Detect which cell encompasses the target text, then output its [X, Y] center coordinate. 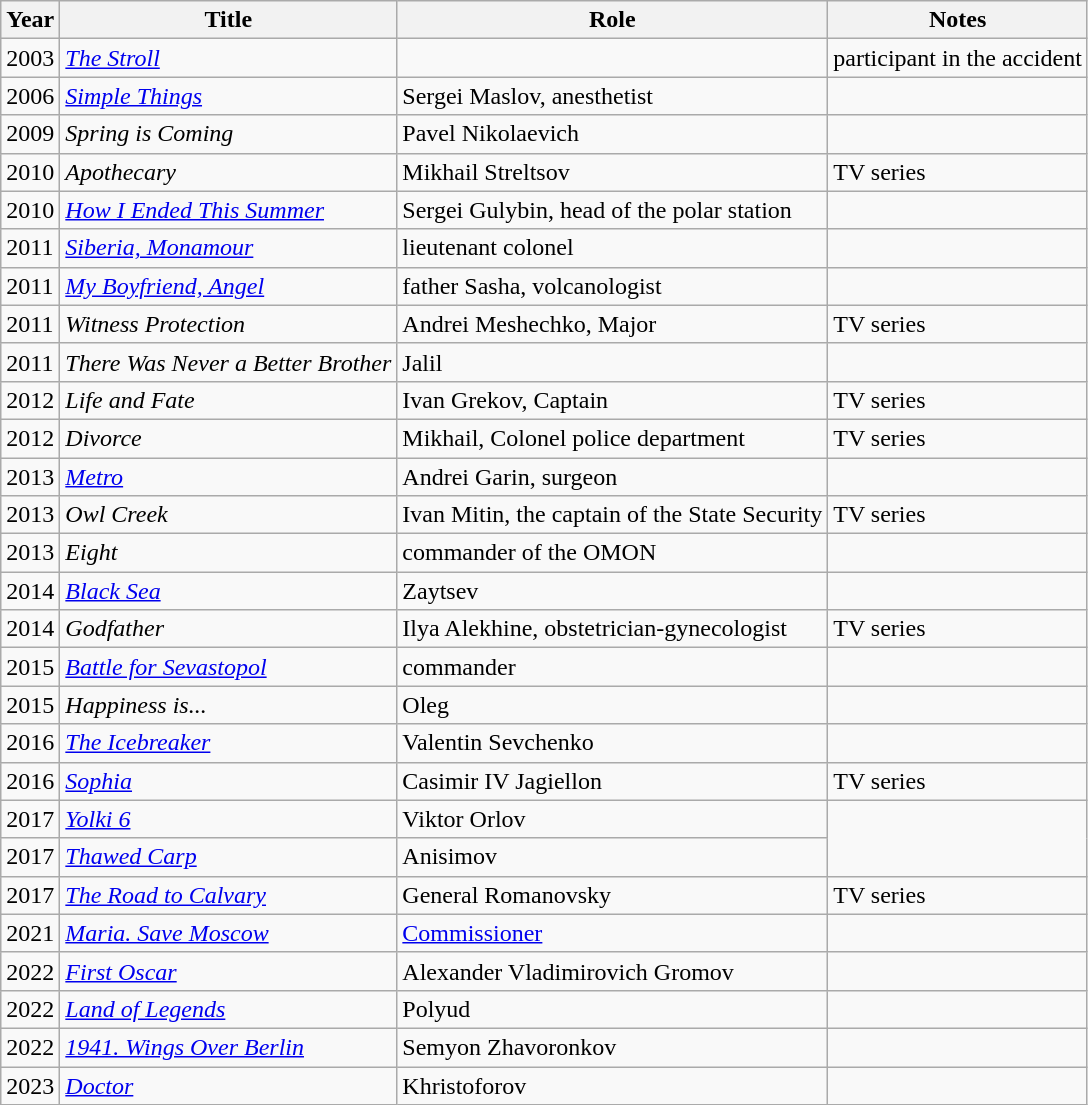
Sergei Maslov, anesthetist [612, 96]
Apothecary [228, 172]
Black Sea [228, 591]
2009 [30, 134]
The Icebreaker [228, 743]
The Stroll [228, 58]
Battle for Sevastopol [228, 667]
Alexander Vladimirovich Gromov [612, 971]
Andrei Meshechko, Major [612, 324]
father Sasha, volcanologist [612, 286]
Notes [958, 20]
Mikhail Streltsov [612, 172]
Owl Creek [228, 515]
Anisimov [612, 857]
2021 [30, 933]
Khristoforov [612, 1085]
lieutenant colonel [612, 248]
commander [612, 667]
Role [612, 20]
Eight [228, 553]
participant in the accident [958, 58]
My Boyfriend, Angel [228, 286]
Pavel Nikolaevich [612, 134]
Maria. Save Moscow [228, 933]
Commissioner [612, 933]
How I Ended This Summer [228, 210]
Year [30, 20]
Casimir IV Jagiellon [612, 781]
Ivan Grekov, Captain [612, 400]
Witness Protection [228, 324]
Land of Legends [228, 1009]
Polyud [612, 1009]
Simple Things [228, 96]
Andrei Garin, surgeon [612, 477]
2003 [30, 58]
Doctor [228, 1085]
Mikhail, Colonel police department [612, 438]
Title [228, 20]
Godfather [228, 629]
commander of the OMON [612, 553]
Happiness is... [228, 705]
Ilya Alekhine, obstetrician-gynecologist [612, 629]
Semyon Zhavoronkov [612, 1047]
1941. Wings Over Berlin [228, 1047]
Oleg [612, 705]
Zaytsev [612, 591]
The Road to Calvary [228, 895]
Sergei Gulybin, head of the polar station [612, 210]
Viktor Orlov [612, 819]
Life and Fate [228, 400]
First Oscar [228, 971]
Metro [228, 477]
Yolki 6 [228, 819]
Jalil [612, 362]
2006 [30, 96]
Ivan Mitin, the captain of the State Security [612, 515]
Valentin Sevchenko [612, 743]
2023 [30, 1085]
Thawed Carp [228, 857]
Siberia, Monamour [228, 248]
There Was Never a Better Brother [228, 362]
Spring is Coming [228, 134]
Divorce [228, 438]
Sophia [228, 781]
General Romanovsky [612, 895]
